For the text-containing cell, return its midpoint in (X, Y) coordinate format. 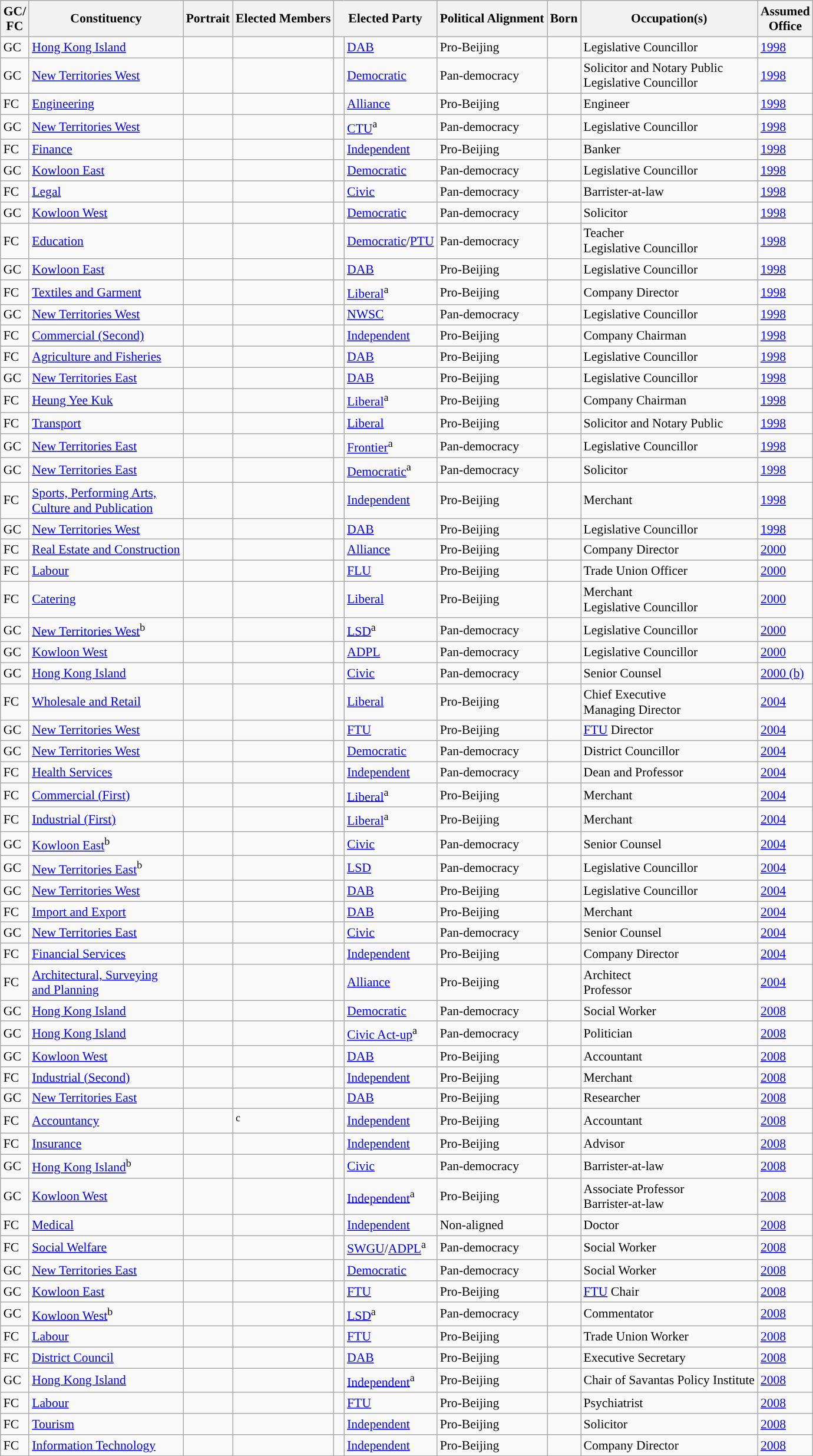
Health Services (106, 773)
LSD (391, 868)
Commercial (First) (106, 795)
Hong Kong Islandb (106, 1166)
Textiles and Garment (106, 292)
Solicitor and Notary PublicLegislative Councillor (669, 75)
Advisor (669, 1144)
Kowloon Westb (106, 1315)
Chair of Savantas Policy Institute (669, 1381)
Born (564, 19)
ADPL (391, 653)
Architectural, Surveyingand Planning (106, 982)
Elected Members (283, 19)
c (283, 1121)
Insurance (106, 1144)
Solicitor and Notary Public (669, 423)
FTU Director (669, 730)
Banker (669, 150)
Politician (669, 1034)
Portrait (208, 19)
Social Welfare (106, 1247)
Education (106, 241)
CTUa (391, 127)
Real Estate and Construction (106, 550)
Heung Yee Kuk (106, 401)
Industrial (Second) (106, 1078)
ArchitectProfessor (669, 982)
New Territories Eastb (106, 868)
Sports, Performing Arts,Culture and Publication (106, 501)
Trade Union Worker (669, 1337)
Chief ExecutiveManaging Director (669, 701)
Non-aligned (493, 1225)
Accountancy (106, 1121)
Agriculture and Fisheries (106, 357)
GC/FC (15, 19)
Elected Party (385, 19)
Finance (106, 150)
Doctor (669, 1225)
Wholesale and Retail (106, 701)
Dean and Professor (669, 773)
Medical (106, 1225)
New Territories Westb (106, 630)
AssumedOffice (785, 19)
Import and Export (106, 912)
Engineering (106, 104)
2000 (b) (785, 674)
Psychiatrist (669, 1404)
Associate ProfessorBarrister-at-law (669, 1197)
Industrial (First) (106, 819)
MerchantLegislative Councillor (669, 600)
Engineer (669, 104)
Civic Act-upa (391, 1034)
Financial Services (106, 954)
Political Alignment (493, 19)
Legal (106, 192)
Kowloon Eastb (106, 844)
Democratica (391, 470)
Transport (106, 423)
Occupation(s) (669, 19)
Constituency (106, 19)
FTU Chair (669, 1292)
FLU (391, 571)
SWGU/ADPLa (391, 1247)
Trade Union Officer (669, 571)
Tourism (106, 1424)
District Councillor (669, 752)
Researcher (669, 1098)
Frontiera (391, 446)
Commentator (669, 1315)
Executive Secretary (669, 1358)
District Council (106, 1358)
Catering (106, 600)
Information Technology (106, 1445)
Democratic/PTU (391, 241)
Commercial (Second) (106, 336)
TeacherLegislative Councillor (669, 241)
NWSC (391, 315)
